Return (X, Y) of the center of cell containing provided text 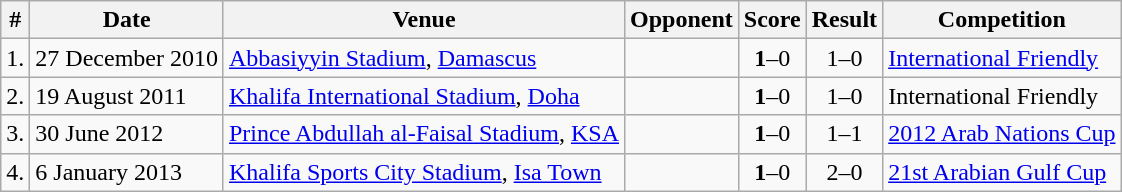
Opponent (682, 20)
6 January 2013 (127, 172)
Score (772, 20)
Competition (1002, 20)
1–1 (844, 134)
Abbasiyyin Stadium, Damascus (424, 58)
21st Arabian Gulf Cup (1002, 172)
27 December 2010 (127, 58)
Venue (424, 20)
Khalifa International Stadium, Doha (424, 96)
2012 Arab Nations Cup (1002, 134)
19 August 2011 (127, 96)
Result (844, 20)
Date (127, 20)
Khalifa Sports City Stadium, Isa Town (424, 172)
Prince Abdullah al-Faisal Stadium, KSA (424, 134)
2. (16, 96)
4. (16, 172)
# (16, 20)
30 June 2012 (127, 134)
1. (16, 58)
2–0 (844, 172)
3. (16, 134)
